For the text-containing cell, return its midpoint in [x, y] coordinate format. 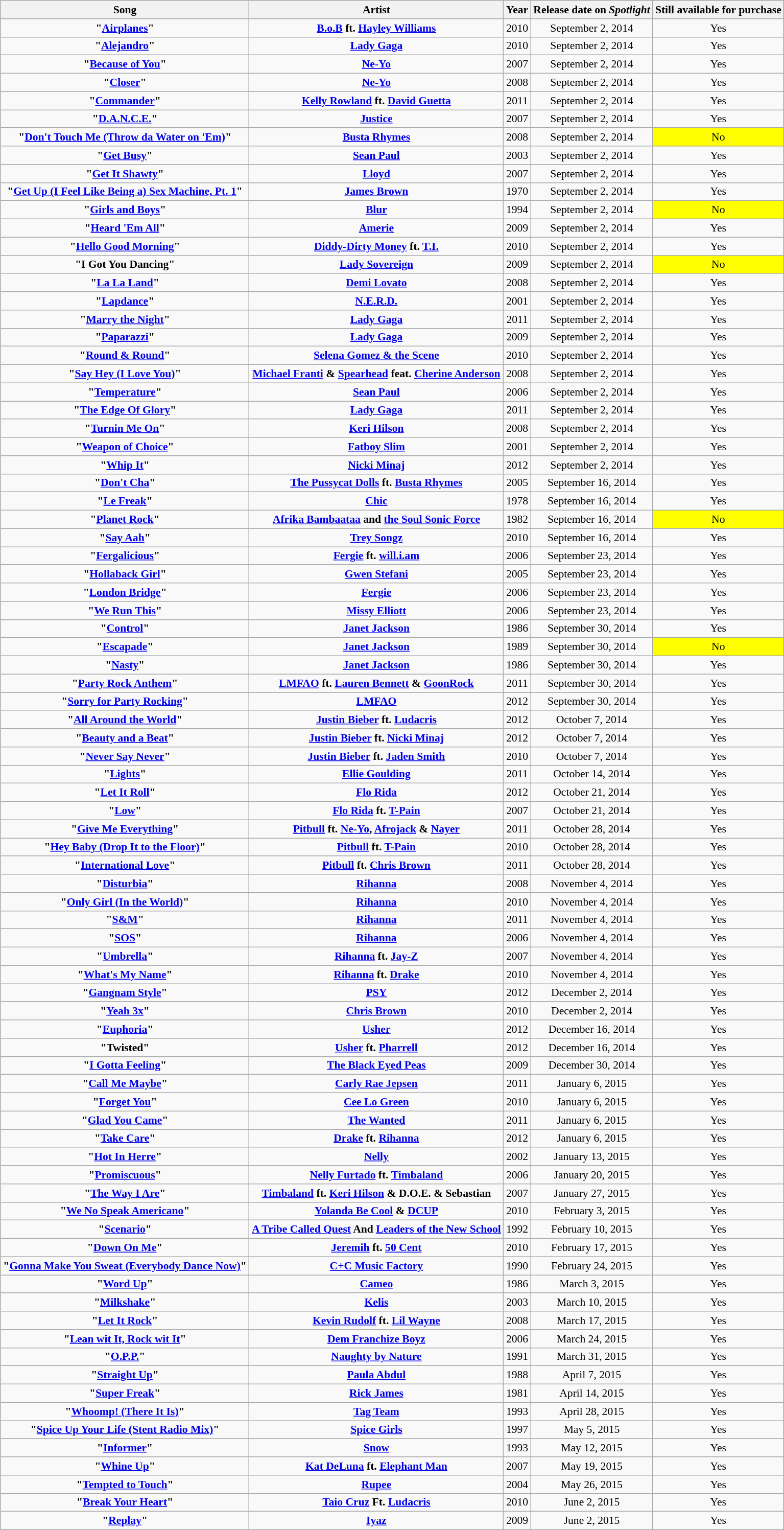
Rihanna ft. Jay-Z [376, 956]
"Down On Me" [125, 1247]
Spice Girls [376, 1430]
1989 [517, 647]
Michael Franti & Spearhead feat. Cherine Anderson [376, 374]
"What's My Name" [125, 975]
"Escapade" [125, 647]
"Alejandro" [125, 46]
"Promiscuous" [125, 1175]
Timbaland ft. Keri Hilson & D.O.E. & Sebastian [376, 1193]
1994 [517, 210]
"Informer" [125, 1448]
1982 [517, 519]
LMFAO ft. Lauren Bennett & GoonRock [376, 683]
"Say Hey (I Love You)" [125, 374]
A Tribe Called Quest And Leaders of the New School [376, 1230]
Justice [376, 119]
Ellie Goulding [376, 774]
April 14, 2015 [591, 1393]
Amerie [376, 228]
"The Edge Of Glory" [125, 410]
Carly Rae Jepsen [376, 1084]
"Sorry for Party Rocking" [125, 701]
October 14, 2014 [591, 774]
Pitbull ft. Chris Brown [376, 865]
Dem Franchize Boyz [376, 1338]
"Lean wit It, Rock wit It" [125, 1338]
"Yeah 3x" [125, 1011]
Cameo [376, 1284]
"Le Freak" [125, 501]
March 3, 2015 [591, 1284]
"Lights" [125, 774]
Kelly Rowland ft. David Guetta [376, 101]
"I Gotta Feeling" [125, 1065]
1981 [517, 1393]
"La La Land" [125, 283]
"Get Busy" [125, 155]
Kat DeLuna ft. Elephant Man [376, 1466]
"We No Speak Americano" [125, 1211]
"Beauty and a Beat" [125, 738]
"All Around the World" [125, 720]
March 10, 2015 [591, 1302]
Flo Rida ft. T-Pain [376, 810]
"Word Up" [125, 1284]
Fergie ft. will.i.am [376, 556]
Selena Gomez & the Scene [376, 356]
Justin Bieber ft. Ludacris [376, 720]
Justin Bieber ft. Nicki Minaj [376, 738]
"Get Up (I Feel Like Being a) Sex Machine, Pt. 1" [125, 192]
"I Got You Dancing" [125, 265]
"Let It Rock" [125, 1320]
James Brown [376, 192]
February 3, 2015 [591, 1211]
The Wanted [376, 1120]
Kevin Rudolf ft. Lil Wayne [376, 1320]
1992 [517, 1230]
C+C Music Factory [376, 1266]
"Hollaback Girl" [125, 574]
"Turnin Me On" [125, 428]
May 26, 2015 [591, 1484]
"Don't Touch Me (Throw da Water on 'Em)" [125, 137]
Blur [376, 210]
"International Love" [125, 865]
"O.P.P." [125, 1357]
Fatboy Slim [376, 447]
"Marry the Night" [125, 319]
Flo Rida [376, 793]
"Party Rock Anthem" [125, 683]
"Girls and Boys" [125, 210]
PSY [376, 992]
Taio Cruz Ft. Ludacris [376, 1502]
"Low" [125, 810]
"Spice Up Your Life (Stent Radio Mix)" [125, 1430]
"Only Girl (In the World)" [125, 901]
"S&M" [125, 920]
"Heard 'Em All" [125, 228]
Naughty by Nature [376, 1357]
Fergie [376, 592]
1990 [517, 1266]
Song [125, 10]
"Fergalicious" [125, 556]
"Control" [125, 629]
"Tempted to Touch" [125, 1484]
"Gangnam Style" [125, 992]
"Scenario" [125, 1230]
"Milkshake" [125, 1302]
Kelis [376, 1302]
Release date on Spotlight [591, 10]
February 17, 2015 [591, 1247]
"Gonna Make You Sweat (Everybody Dance Now)" [125, 1266]
Usher [376, 1029]
1991 [517, 1357]
"Closer" [125, 82]
1970 [517, 192]
Trey Songz [376, 538]
Yolanda Be Cool & DCUP [376, 1211]
Nicki Minaj [376, 465]
February 10, 2015 [591, 1230]
April 7, 2015 [591, 1375]
January 20, 2015 [591, 1175]
"Forget You" [125, 1102]
"Because of You" [125, 64]
Year [517, 10]
Missy Elliott [376, 610]
2002 [517, 1156]
2004 [517, 1484]
Pitbull ft. T-Pain [376, 847]
"Round & Round" [125, 356]
1988 [517, 1375]
Diddy-Dirty Money ft. T.I. [376, 246]
"D.A.N.C.E." [125, 119]
Pitbull ft. Ne-Yo, Afrojack & Nayer [376, 829]
"London Bridge" [125, 592]
"Commander" [125, 101]
Lady Sovereign [376, 265]
January 27, 2015 [591, 1193]
"Whine Up" [125, 1466]
January 13, 2015 [591, 1156]
"Hey Baby (Drop It to the Floor)" [125, 847]
The Black Eyed Peas [376, 1065]
March 17, 2015 [591, 1320]
April 28, 2015 [591, 1411]
"We Run This" [125, 610]
"Temperature" [125, 392]
May 5, 2015 [591, 1430]
"Umbrella" [125, 956]
Nelly [376, 1156]
"Weapon of Choice" [125, 447]
"Say Aah" [125, 538]
"Lapdance" [125, 301]
"SOS" [125, 938]
1997 [517, 1430]
Usher ft. Pharrell [376, 1047]
"Hot In Herre" [125, 1156]
"Whoomp! (There It Is)" [125, 1411]
"Glad You Came" [125, 1120]
Paula Abdul [376, 1375]
Chris Brown [376, 1011]
Afrika Bambaataa and the Soul Sonic Force [376, 519]
"Planet Rock" [125, 519]
March 31, 2015 [591, 1357]
Artist [376, 10]
Tag Team [376, 1411]
Rupee [376, 1484]
Busta Rhymes [376, 137]
"Airplanes" [125, 28]
May 19, 2015 [591, 1466]
December 30, 2014 [591, 1065]
Demi Lovato [376, 283]
"Break Your Heart" [125, 1502]
"Call Me Maybe" [125, 1084]
"Take Care" [125, 1139]
"Super Freak" [125, 1393]
"Hello Good Morning" [125, 246]
"Give Me Everything" [125, 829]
"Get It Shawty" [125, 173]
"Replay" [125, 1521]
"The Way I Are" [125, 1193]
Rihanna ft. Drake [376, 975]
May 12, 2015 [591, 1448]
Cee Lo Green [376, 1102]
"Euphoria" [125, 1029]
Drake ft. Rihanna [376, 1139]
"Whip It" [125, 465]
Chic [376, 501]
Nelly Furtado ft. Timbaland [376, 1175]
Rick James [376, 1393]
"Never Say Never" [125, 756]
Gwen Stefani [376, 574]
LMFAO [376, 701]
"Straight Up" [125, 1375]
B.o.B ft. Hayley Williams [376, 28]
Jeremih ft. 50 Cent [376, 1247]
"Disturbia" [125, 884]
Justin Bieber ft. Jaden Smith [376, 756]
Still available for purchase [718, 10]
The Pussycat Dolls ft. Busta Rhymes [376, 483]
"Paparazzi" [125, 337]
1978 [517, 501]
"Don't Cha" [125, 483]
"Let It Roll" [125, 793]
February 24, 2015 [591, 1266]
"Twisted" [125, 1047]
"Nasty" [125, 665]
N.E.R.D. [376, 301]
Keri Hilson [376, 428]
March 24, 2015 [591, 1338]
Lloyd [376, 173]
Snow [376, 1448]
Iyaz [376, 1521]
